Output the (X, Y) coordinate of the center of the cell containing the given text.  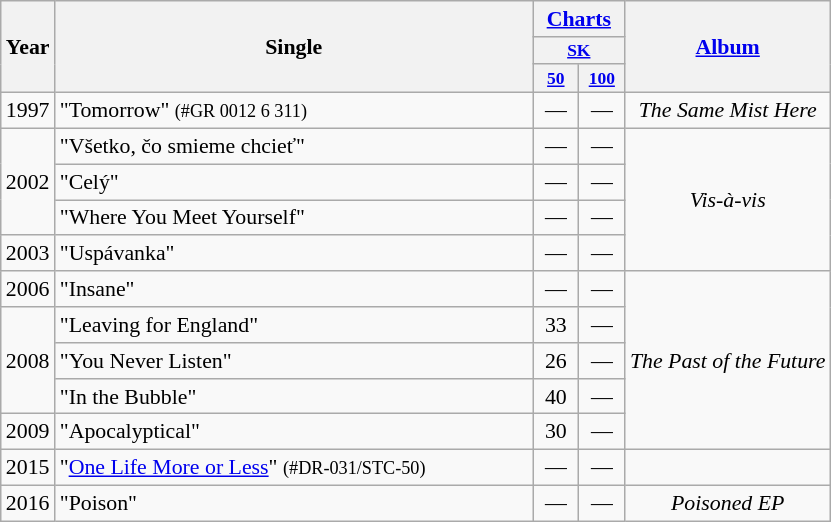
"Leaving for England" (294, 324)
100 (602, 78)
1997 (28, 110)
2006 (28, 289)
50 (556, 78)
The Same Mist Here (728, 110)
"Where You Meet Yourself" (294, 217)
2002 (28, 182)
2008 (28, 360)
"Insane" (294, 289)
"Tomorrow" (#GR 0012 6 311) (294, 110)
2016 (28, 503)
40 (556, 396)
"You Never Listen" (294, 360)
2015 (28, 467)
Album (728, 46)
"Poison" (294, 503)
"Celý" (294, 181)
Vis-à-vis (728, 200)
Poisoned EP (728, 503)
Year (28, 46)
"One Life More or Less" (#DR-031/STC-50) (294, 467)
2003 (28, 253)
Charts (579, 18)
"In the Bubble" (294, 396)
Single (294, 46)
SK (579, 50)
"Apocalyptical" (294, 431)
The Past of the Future (728, 360)
30 (556, 431)
"Uspávanka" (294, 253)
"Všetko, čo smieme chcieť" (294, 146)
33 (556, 324)
2009 (28, 431)
26 (556, 360)
